Return the (x, y) coordinate for the center point of the cell that contains the specified text.  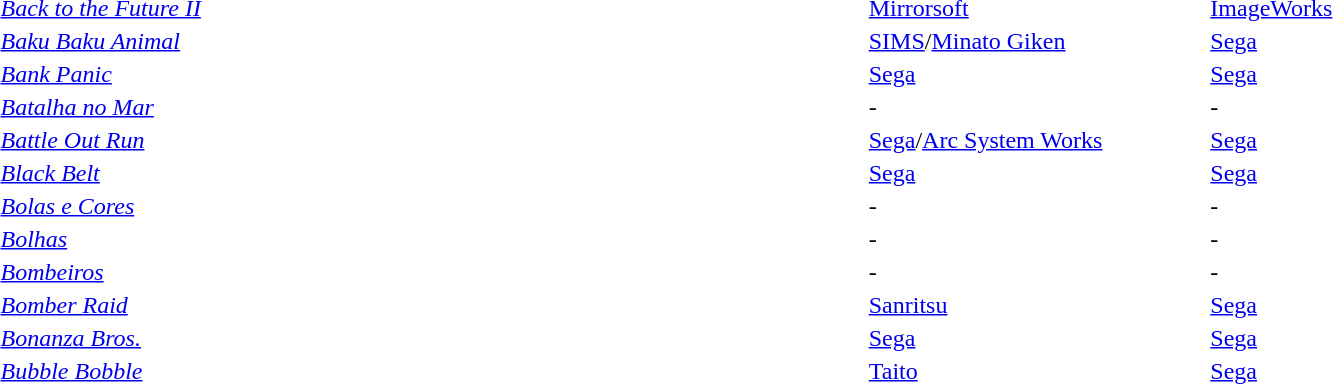
Sega/Arc System Works (1036, 140)
SIMS/Minato Giken (1036, 41)
Sanritsu (1036, 305)
